Scan for the cell matching the given text and deliver its (x, y) coordinate at center. 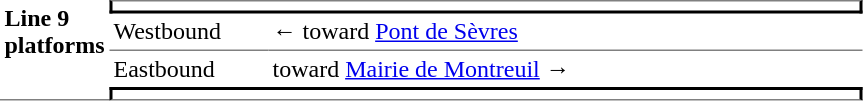
toward Mairie de Montreuil → (565, 69)
Westbound (188, 33)
Eastbound (188, 69)
← toward Pont de Sèvres (565, 33)
Line 9 platforms (54, 50)
